Pinpoint the cell where the given text exists, returning its [X, Y] midpoint coordinate. 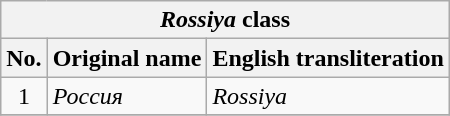
Rossiya [328, 96]
English transliteration [328, 58]
No. [24, 58]
1 [24, 96]
Россия [127, 96]
Original name [127, 58]
Rossiya class [226, 20]
